Detect which cell encompasses the target text, then output its [X, Y] center coordinate. 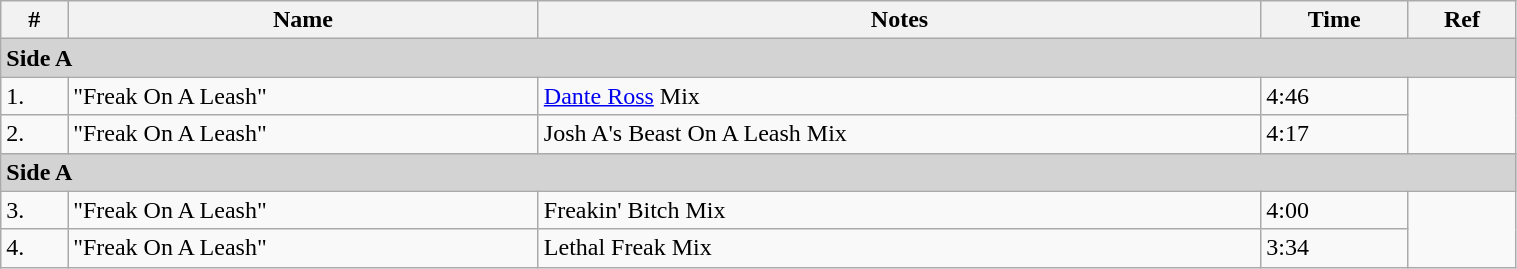
1. [34, 96]
4. [34, 248]
Time [1334, 20]
4:17 [1334, 134]
4:00 [1334, 210]
Freakin' Bitch Mix [899, 210]
Ref [1462, 20]
Name [304, 20]
# [34, 20]
4:46 [1334, 96]
3. [34, 210]
Notes [899, 20]
2. [34, 134]
Josh A's Beast On A Leash Mix [899, 134]
3:34 [1334, 248]
Lethal Freak Mix [899, 248]
Dante Ross Mix [899, 96]
